Provide the [x, y] coordinate of the cell's center where the given text is located.  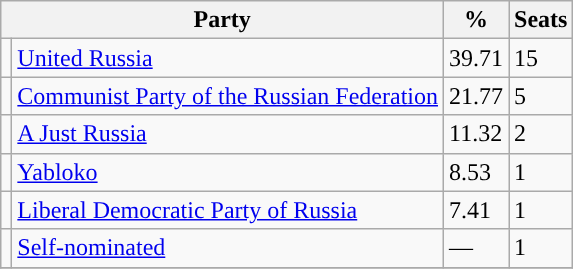
Yabloko [228, 172]
39.71 [476, 58]
A Just Russia [228, 134]
2 [541, 134]
15 [541, 58]
Liberal Democratic Party of Russia [228, 210]
United Russia [228, 58]
21.77 [476, 96]
7.41 [476, 210]
— [476, 248]
5 [541, 96]
Party [222, 20]
Communist Party of the Russian Federation [228, 96]
% [476, 20]
11.32 [476, 134]
Seats [541, 20]
8.53 [476, 172]
Self-nominated [228, 248]
